Provide the [x, y] coordinate of the cell's center where the given text is located.  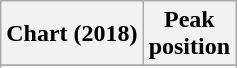
Chart (2018) [72, 34]
Peak position [189, 34]
